Output the [x, y] coordinate of the center of the cell containing the given text.  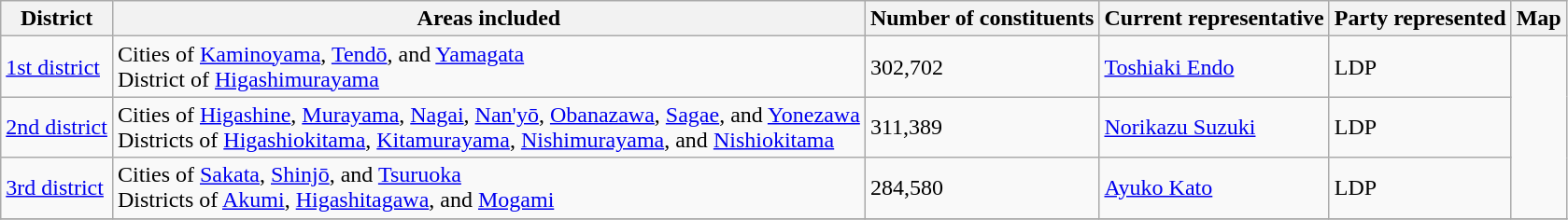
302,702 [982, 67]
Cities of Sakata, Shinjō, and TsuruokaDistricts of Akumi, Higashitagawa, and Mogami [488, 188]
2nd district [57, 127]
3rd district [57, 188]
Current representative [1214, 19]
Toshiaki Endo [1214, 67]
Map [1539, 19]
Norikazu Suzuki [1214, 127]
Party represented [1420, 19]
Cities of Kaminoyama, Tendō, and YamagataDistrict of Higashimurayama [488, 67]
1st district [57, 67]
Number of constituents [982, 19]
Ayuko Kato [1214, 188]
District [57, 19]
311,389 [982, 127]
Areas included [488, 19]
284,580 [982, 188]
